Detect which cell encompasses the target text, then output its (X, Y) center coordinate. 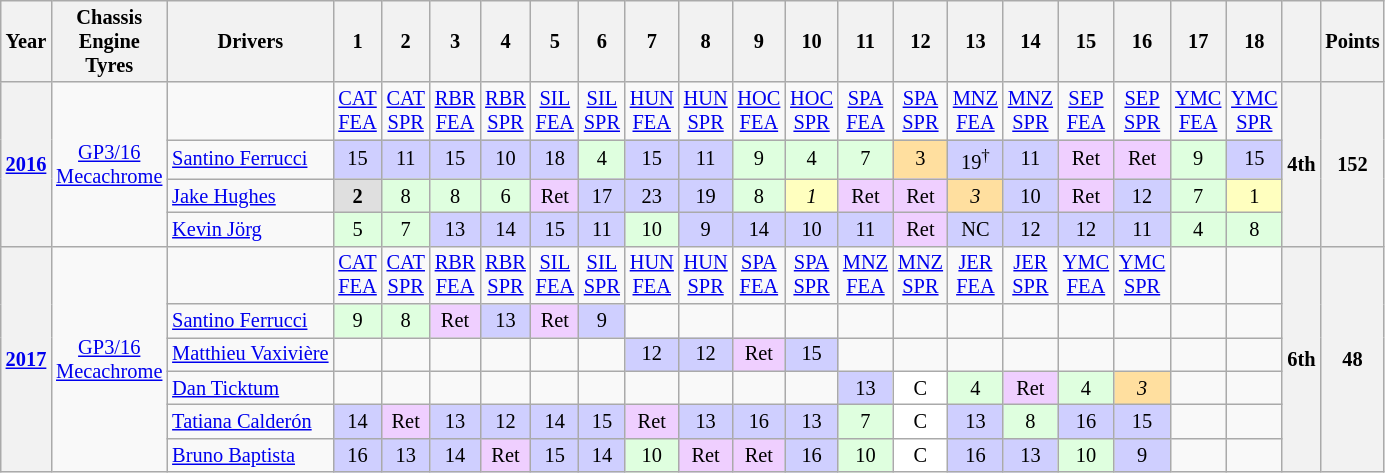
Dan Ticktum (250, 388)
Bruno Baptista (250, 455)
Tatiana Calderón (250, 422)
4th (1301, 164)
SEPFEA (1086, 111)
23 (652, 196)
SEPSPR (1142, 111)
2017 (26, 359)
2016 (26, 164)
6th (1301, 359)
NC (976, 229)
Matthieu Vaxivière (250, 354)
Kevin Jörg (250, 229)
Points (1352, 41)
Jake Hughes (250, 196)
19 (706, 196)
HOCSPR (812, 111)
19† (976, 160)
HOCFEA (760, 111)
48 (1352, 359)
Drivers (250, 41)
ChassisEngineTyres (109, 41)
152 (1352, 164)
JERSPR (1030, 275)
JERFEA (976, 275)
Year (26, 41)
